Provide the (X, Y) coordinate of the cell's center where the given text is located.  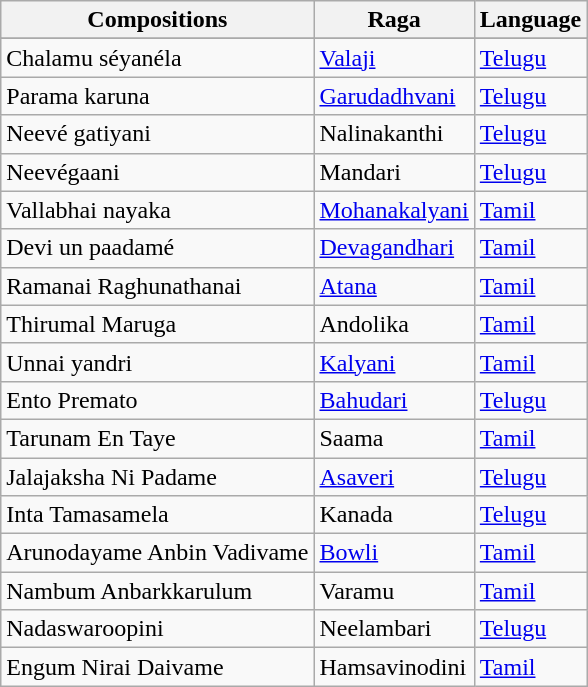
Neevégaani (158, 172)
Devagandhari (394, 248)
Saama (394, 438)
Chalamu séyanéla (158, 58)
Nalinakanthi (394, 134)
Inta Tamasamela (158, 515)
Neevé gatiyani (158, 134)
Nadaswaroopini (158, 629)
Andolika (394, 324)
Neelambari (394, 629)
Devi un paadamé (158, 248)
Bahudari (394, 400)
Mohanakalyani (394, 210)
Engum Nirai Daivame (158, 667)
Valaji (394, 58)
Nambum Anbarkkarulum (158, 591)
Jalajaksha Ni Padame (158, 477)
Mandari (394, 172)
Parama karuna (158, 96)
Language (530, 20)
Tarunam En Taye (158, 438)
Garudadhvani (394, 96)
Thirumal Maruga (158, 324)
Kanada (394, 515)
Compositions (158, 20)
Asaveri (394, 477)
Arunodayame Anbin Vadivame (158, 553)
Varamu (394, 591)
Ramanai Raghunathanai (158, 286)
Vallabhai nayaka (158, 210)
Hamsavinodini (394, 667)
Unnai yandri (158, 362)
Atana (394, 286)
Raga (394, 20)
Bowli (394, 553)
Ento Premato (158, 400)
Kalyani (394, 362)
